Return the [x, y] coordinate for the center point of the cell that contains the specified text.  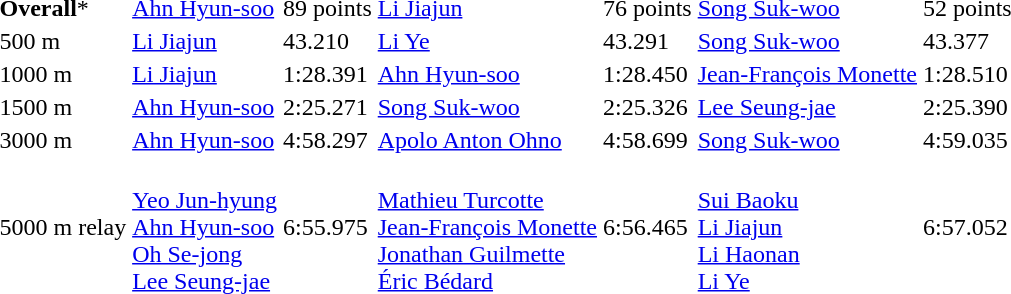
Jean-François Monette [807, 74]
2:25.326 [648, 107]
2:25.271 [328, 107]
4:58.699 [648, 140]
1:28.450 [648, 74]
Li Ye [487, 41]
Lee Seung-jae [807, 107]
4:58.297 [328, 140]
1:28.391 [328, 74]
43.291 [648, 41]
Apolo Anton Ohno [487, 140]
43.210 [328, 41]
